Search for the cell housing the specified text and yield its [x, y] center coordinate. 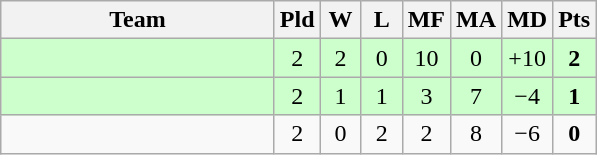
Team [138, 20]
−6 [528, 134]
8 [476, 134]
Pts [574, 20]
W [340, 20]
MD [528, 20]
MF [426, 20]
7 [476, 96]
3 [426, 96]
Pld [297, 20]
−4 [528, 96]
10 [426, 58]
MA [476, 20]
+10 [528, 58]
L [382, 20]
